Identify which cell holds the provided text, then report its [x, y] central coordinate. 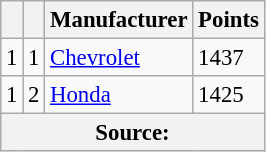
Source: [132, 133]
2 [34, 95]
1437 [228, 58]
Honda [119, 95]
Manufacturer [119, 20]
1425 [228, 95]
Chevrolet [119, 58]
Points [228, 20]
